From the cell containing the given text, extract its center point as (x, y) coordinate. 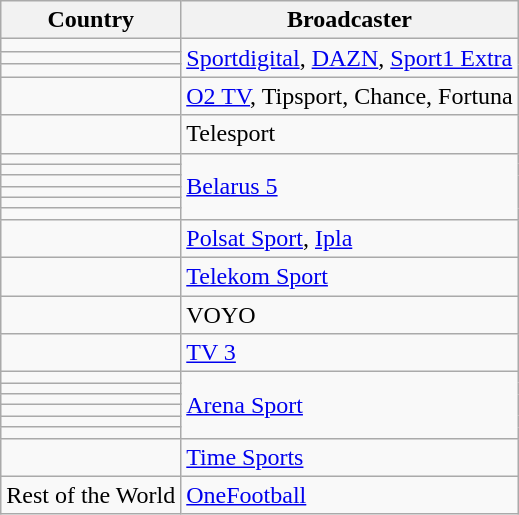
Sportdigital, DAZN, Sport1 Extra (350, 58)
TV 3 (350, 353)
O2 TV, Tipsport, Chance, Fortuna (350, 96)
Telekom Sport (350, 276)
Arena Sport (350, 405)
Country (91, 20)
Belarus 5 (350, 186)
Telesport (350, 134)
Broadcaster (350, 20)
VOYO (350, 315)
Rest of the World (91, 495)
Time Sports (350, 457)
Polsat Sport, Ipla (350, 238)
OneFootball (350, 495)
